Find where the given text appears and provide that cell's center as (x, y) coordinate. 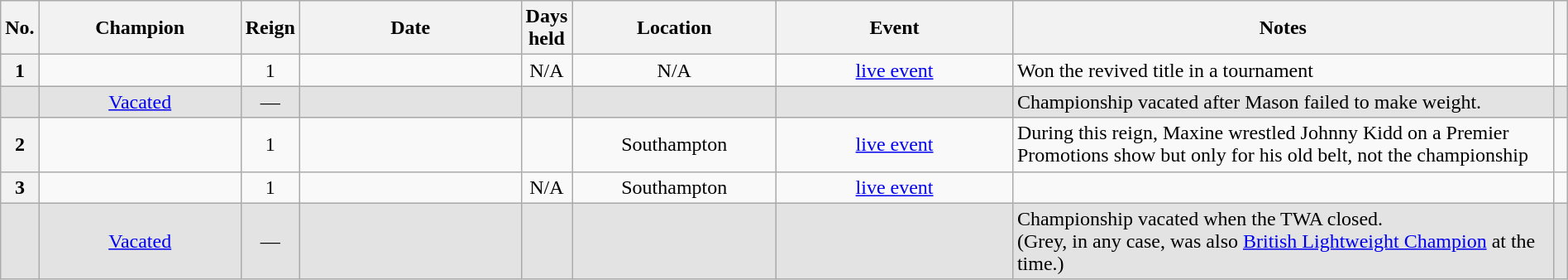
Event (895, 28)
No. (20, 28)
Championship vacated after Mason failed to make weight. (1283, 102)
Notes (1283, 28)
Days held (547, 28)
3 (20, 187)
Date (410, 28)
Championship vacated when the TWA closed. (Grey, in any case, was also British Lightweight Champion at the time.) (1283, 241)
Champion (140, 28)
Reign (270, 28)
During this reign, Maxine wrestled Johnny Kidd on a Premier Promotions show but only for his old belt, not the championship (1283, 144)
2 (20, 144)
Location (675, 28)
Won the revived title in a tournament (1283, 70)
